Identify which cell holds the provided text, then report its (X, Y) central coordinate. 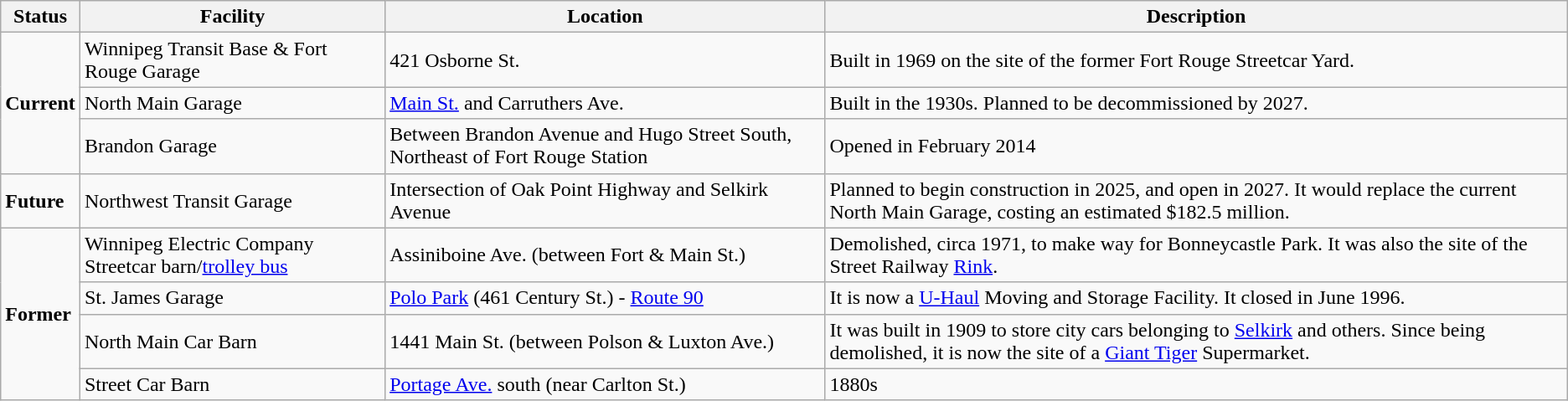
Winnipeg Electric Company Streetcar barn/trolley bus (232, 254)
North Main Garage (232, 103)
Status (40, 17)
Assiniboine Ave. (between Fort & Main St.) (605, 254)
Main St. and Carruthers Ave. (605, 103)
Street Car Barn (232, 384)
Future (40, 201)
1880s (1196, 384)
St. James Garage (232, 298)
Brandon Garage (232, 146)
Built in 1969 on the site of the former Fort Rouge Streetcar Yard. (1196, 60)
Intersection of Oak Point Highway and Selkirk Avenue (605, 201)
Current (40, 103)
Description (1196, 17)
Polo Park (461 Century St.) - Route 90 (605, 298)
Built in the 1930s. Planned to be decommissioned by 2027. (1196, 103)
Location (605, 17)
It is now a U-Haul Moving and Storage Facility. It closed in June 1996. (1196, 298)
Northwest Transit Garage (232, 201)
Portage Ave. south (near Carlton St.) (605, 384)
It was built in 1909 to store city cars belonging to Selkirk and others. Since being demolished, it is now the site of a Giant Tiger Supermarket. (1196, 342)
421 Osborne St. (605, 60)
Between Brandon Avenue and Hugo Street South, Northeast of Fort Rouge Station (605, 146)
North Main Car Barn (232, 342)
Planned to begin construction in 2025, and open in 2027. It would replace the current North Main Garage, costing an estimated $182.5 million. (1196, 201)
Former (40, 314)
Opened in February 2014 (1196, 146)
Winnipeg Transit Base & Fort Rouge Garage (232, 60)
Facility (232, 17)
Demolished, circa 1971, to make way for Bonneycastle Park. It was also the site of the Street Railway Rink. (1196, 254)
1441 Main St. (between Polson & Luxton Ave.) (605, 342)
